Determine the [X, Y] coordinate at the center of the cell enclosing the given text.  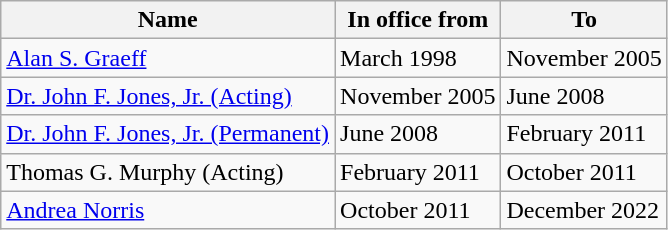
Thomas G. Murphy (Acting) [168, 172]
In office from [418, 20]
Name [168, 20]
Alan S. Graeff [168, 58]
Dr. John F. Jones, Jr. (Acting) [168, 96]
March 1998 [418, 58]
Andrea Norris [168, 210]
To [584, 20]
December 2022 [584, 210]
Dr. John F. Jones, Jr. (Permanent) [168, 134]
